Find where the given text appears and provide that cell's center as (X, Y) coordinate. 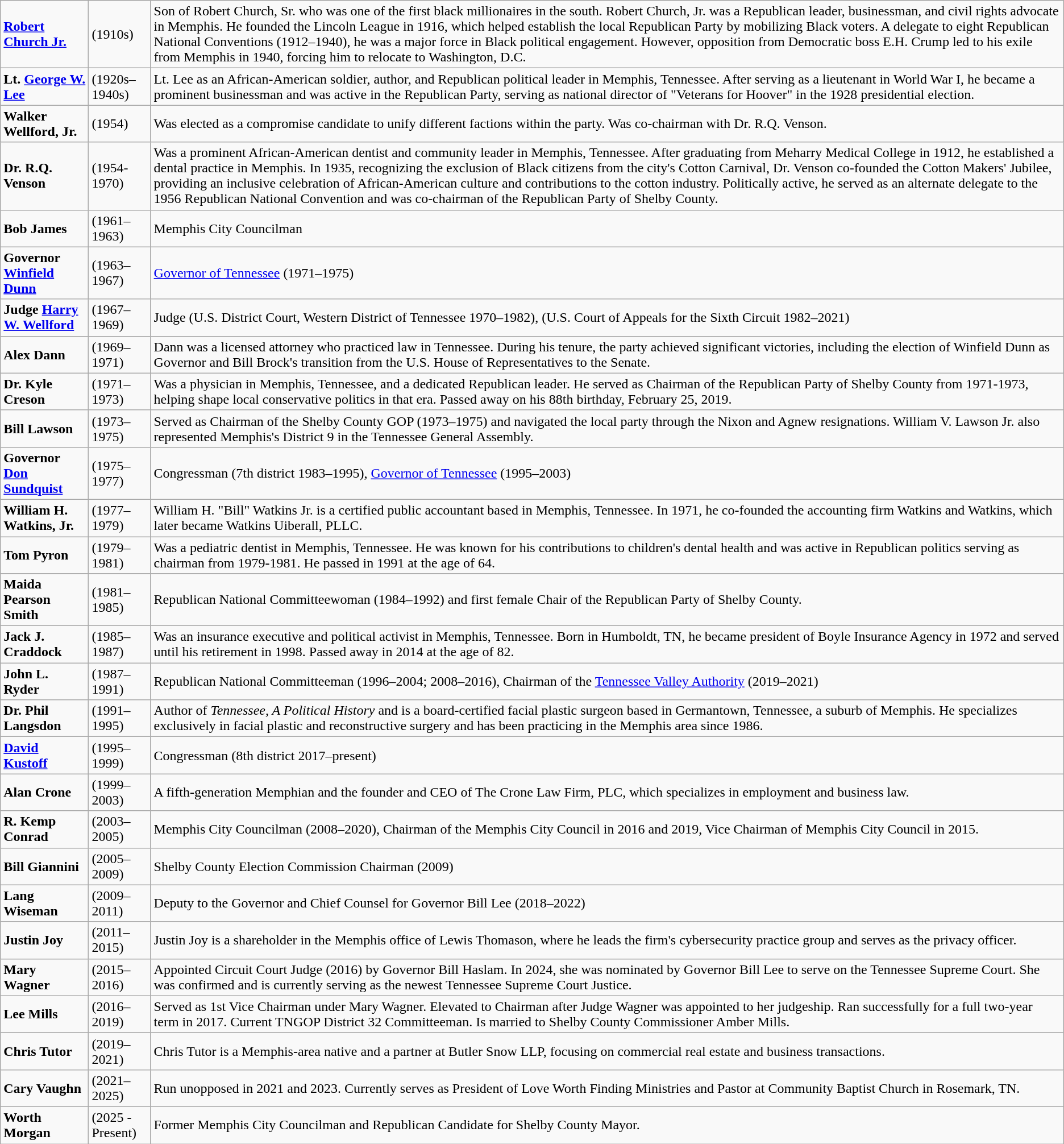
(1961–1963) (119, 229)
Bob James (44, 229)
(1985–1987) (119, 645)
Lee Mills (44, 1014)
Justin Joy (44, 940)
(1975–1977) (119, 473)
(1981–1985) (119, 600)
(2011–2015) (119, 940)
(2009–2011) (119, 903)
(1987–1991) (119, 681)
(1999–2003) (119, 793)
William H. Watkins, Jr. (44, 517)
Dr. Kyle Creson (44, 391)
(1977–1979) (119, 517)
(1910s) (119, 34)
Former Memphis City Councilman and Republican Candidate for Shelby County Mayor. (607, 1125)
Alex Dann (44, 355)
(2005–2009) (119, 867)
R. Kemp Conrad (44, 829)
(2016–2019) (119, 1014)
(1973–1975) (119, 429)
(1995–1999) (119, 755)
Memphis City Councilman (607, 229)
Bill Giannini (44, 867)
(2021–2025) (119, 1088)
(1969–1971) (119, 355)
Republican National Committeewoman (1984–1992) and first female Chair of the Republican Party of Shelby County. (607, 600)
Dr. R.Q. Venson (44, 176)
Deputy to the Governor and Chief Counsel for Governor Bill Lee (2018–2022) (607, 903)
Dr. Phil Langsdon (44, 719)
Worth Morgan (44, 1125)
Chris Tutor (44, 1051)
Walker Wellford, Jr. (44, 124)
Jack J. Craddock (44, 645)
Cary Vaughn (44, 1088)
(1991–1995) (119, 719)
Chris Tutor is a Memphis-area native and a partner at Butler Snow LLP, focusing on commercial real estate and business transactions. (607, 1051)
Memphis City Councilman (2008–2020), Chairman of the Memphis City Council in 2016 and 2019, Vice Chairman of Memphis City Council in 2015. (607, 829)
(1979–1981) (119, 555)
A fifth-generation Memphian and the founder and CEO of The Crone Law Firm, PLC, which specializes in employment and business law. (607, 793)
Mary Wagner (44, 977)
(2015–2016) (119, 977)
Maida Pearson Smith (44, 600)
(1920s–1940s) (119, 86)
Shelby County Election Commission Chairman (2009) (607, 867)
Was elected as a compromise candidate to unify different factions within the party. Was co-chairman with Dr. R.Q. Venson. (607, 124)
David Kustoff (44, 755)
Bill Lawson (44, 429)
Alan Crone (44, 793)
Governor Don Sundquist (44, 473)
(1971–1973) (119, 391)
(2019–2021) (119, 1051)
Lang Wiseman (44, 903)
Robert Church Jr. (44, 34)
Judge (U.S. District Court, Western District of Tennessee 1970–1982), (U.S. Court of Appeals for the Sixth Circuit 1982–2021) (607, 317)
(1967–1969) (119, 317)
Tom Pyron (44, 555)
(2003–2005) (119, 829)
Lt. George W. Lee (44, 86)
(1954-1970) (119, 176)
John L. Ryder (44, 681)
Governor Winfield Dunn (44, 273)
Congressman (8th district 2017–present) (607, 755)
Congressman (7th district 1983–1995), Governor of Tennessee (1995–2003) (607, 473)
Republican National Committeeman (1996–2004; 2008–2016), Chairman of the Tennessee Valley Authority (2019–2021) (607, 681)
(2025 - Present) (119, 1125)
(1954) (119, 124)
(1963–1967) (119, 273)
Judge Harry W. Wellford (44, 317)
Governor of Tennessee (1971–1975) (607, 273)
